Determine the [X, Y] coordinate at the center of the cell enclosing the given text.  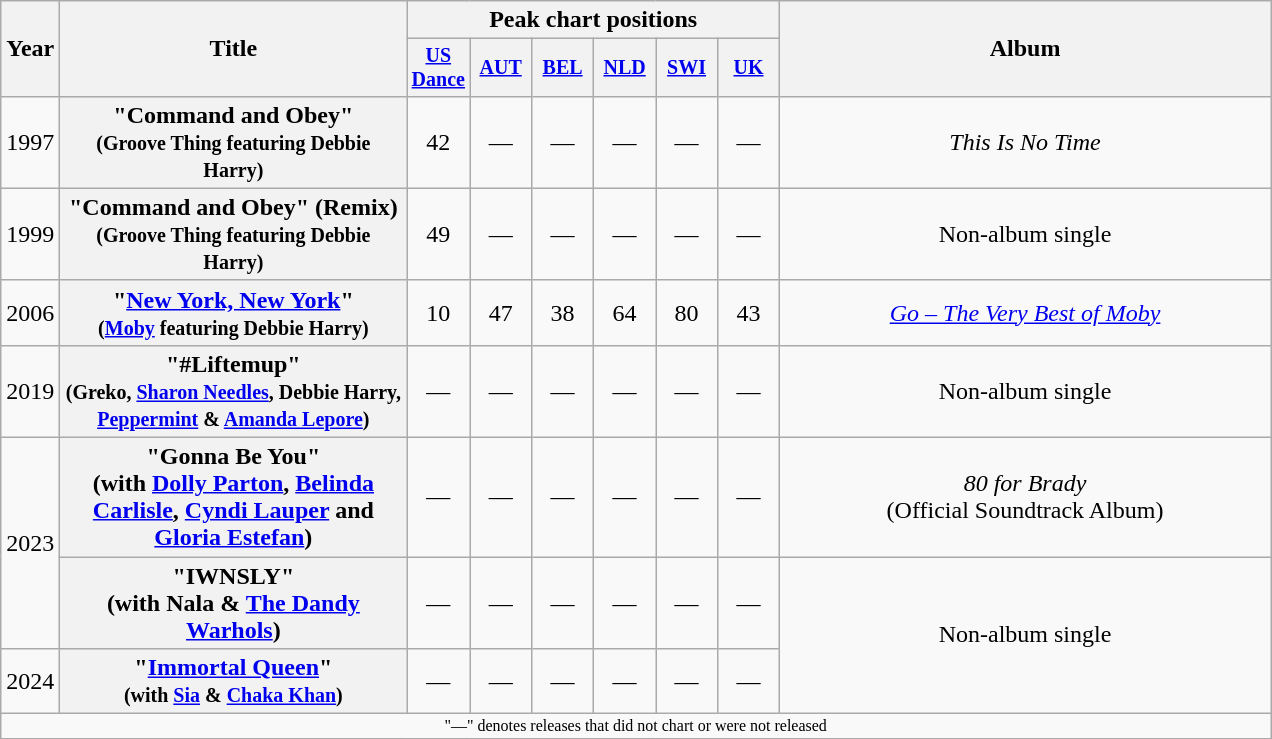
NLD [625, 68]
Album [1026, 49]
1997 [30, 142]
80 [687, 312]
Go – The Very Best of Moby [1026, 312]
"Command and Obey" (Remix)(Groove Thing featuring Debbie Harry) [234, 234]
47 [501, 312]
2006 [30, 312]
US Dance [438, 68]
AUT [501, 68]
43 [749, 312]
2019 [30, 391]
80 for Brady(Official Soundtrack Album) [1026, 498]
UK [749, 68]
"Immortal Queen"(with Sia & Chaka Khan) [234, 682]
Peak chart positions [594, 20]
"New York, New York"(Moby featuring Debbie Harry) [234, 312]
Year [30, 49]
1999 [30, 234]
2023 [30, 544]
42 [438, 142]
SWI [687, 68]
10 [438, 312]
BEL [563, 68]
"Gonna Be You"(with Dolly Parton, Belinda Carlisle, Cyndi Lauper and Gloria Estefan) [234, 498]
Title [234, 49]
This Is No Time [1026, 142]
49 [438, 234]
"#Liftemup"(Greko, Sharon Needles, Debbie Harry, Peppermint & Amanda Lepore) [234, 391]
64 [625, 312]
"—" denotes releases that did not chart or were not released [636, 726]
"IWNSLY"(with Nala & The Dandy Warhols) [234, 603]
2024 [30, 682]
"Command and Obey"(Groove Thing featuring Debbie Harry) [234, 142]
38 [563, 312]
